Identify which cell holds the provided text, then report its (x, y) central coordinate. 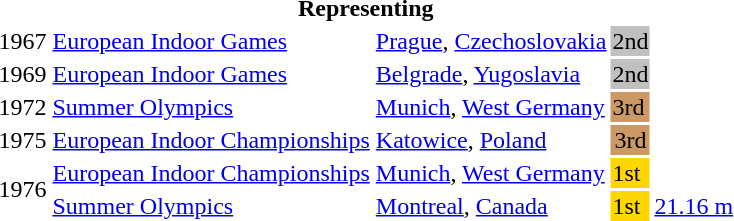
Katowice, Poland (491, 140)
Prague, Czechoslovakia (491, 41)
Belgrade, Yugoslavia (491, 74)
Montreal, Canada (491, 206)
